Output the [x, y] coordinate of the center of the cell containing the given text.  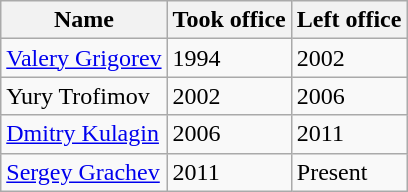
Valery Grigorev [84, 58]
Present [349, 172]
Left office [349, 20]
1994 [229, 58]
Sergey Grachev [84, 172]
Name [84, 20]
Dmitry Kulagin [84, 134]
Took office [229, 20]
Yury Trofimov [84, 96]
